Determine the (x, y) coordinate at the center of the cell enclosing the given text.  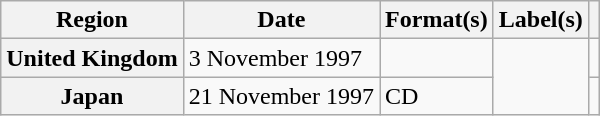
Date (281, 20)
Format(s) (437, 20)
Label(s) (540, 20)
Japan (92, 96)
United Kingdom (92, 58)
3 November 1997 (281, 58)
CD (437, 96)
Region (92, 20)
21 November 1997 (281, 96)
